Output the (X, Y) coordinate of the center of the cell containing the given text.  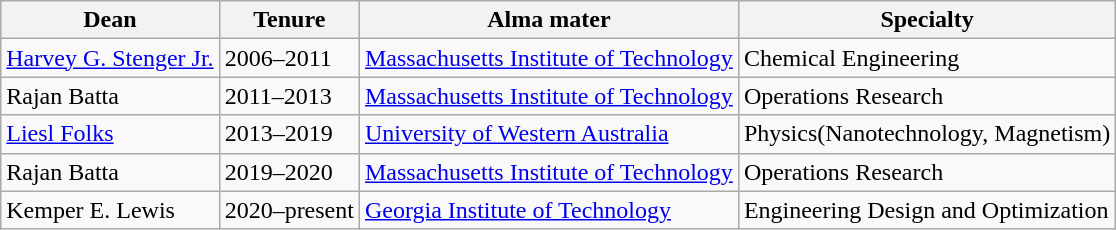
2011–2013 (289, 96)
Engineering Design and Optimization (926, 210)
Specialty (926, 20)
Dean (110, 20)
2006–2011 (289, 58)
Harvey G. Stenger Jr. (110, 58)
Physics(Nanotechnology, Magnetism) (926, 134)
University of Western Australia (548, 134)
2020–present (289, 210)
Alma mater (548, 20)
2019–2020 (289, 172)
Liesl Folks (110, 134)
Georgia Institute of Technology (548, 210)
Tenure (289, 20)
Chemical Engineering (926, 58)
2013–2019 (289, 134)
Kemper E. Lewis (110, 210)
